Find where the given text appears and provide that cell's center as [X, Y] coordinate. 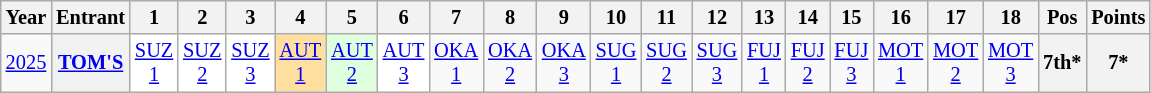
12 [717, 17]
SUZ2 [202, 63]
18 [1010, 17]
1 [154, 17]
SUZ3 [250, 63]
SUG1 [616, 63]
FUJ1 [764, 63]
7* [1118, 63]
10 [616, 17]
11 [666, 17]
5 [352, 17]
AUT1 [301, 63]
8 [510, 17]
16 [900, 17]
2025 [26, 63]
AUT2 [352, 63]
4 [301, 17]
9 [564, 17]
SUG2 [666, 63]
SUG3 [717, 63]
OKA3 [564, 63]
13 [764, 17]
FUJ3 [852, 63]
2 [202, 17]
6 [404, 17]
MOT3 [1010, 63]
7 [456, 17]
17 [956, 17]
Entrant [90, 17]
FUJ2 [808, 63]
Pos [1062, 17]
SUZ1 [154, 63]
TOM'S [90, 63]
14 [808, 17]
OKA1 [456, 63]
Year [26, 17]
7th* [1062, 63]
MOT2 [956, 63]
MOT1 [900, 63]
OKA2 [510, 63]
Points [1118, 17]
3 [250, 17]
15 [852, 17]
AUT3 [404, 63]
